Detect which cell encompasses the target text, then output its (X, Y) center coordinate. 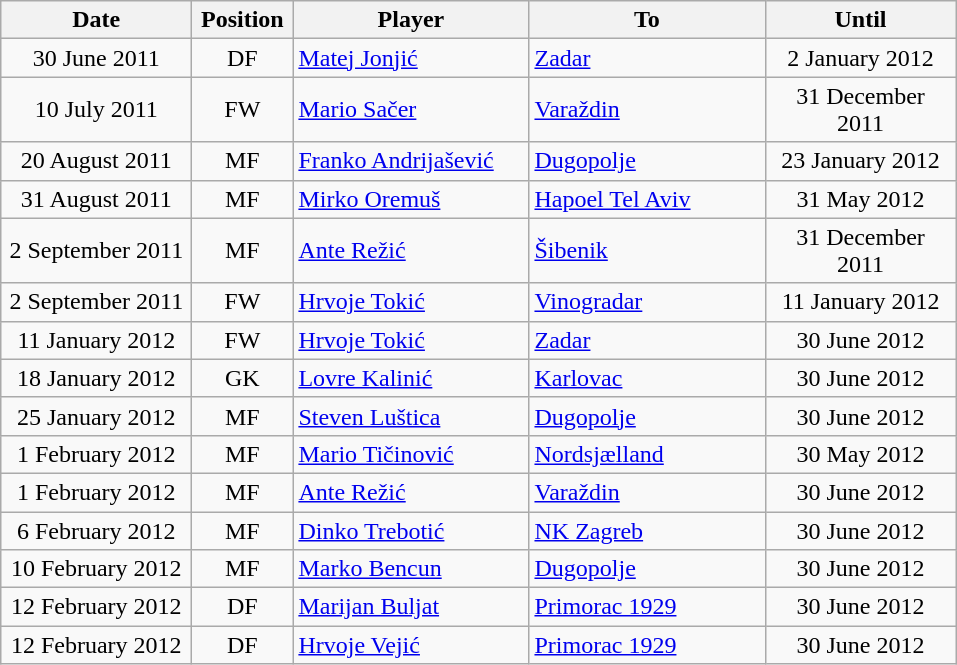
25 January 2012 (96, 416)
23 January 2012 (860, 161)
GK (242, 378)
Date (96, 20)
20 August 2011 (96, 161)
10 February 2012 (96, 569)
To (647, 20)
Nordsjælland (647, 454)
2 January 2012 (860, 58)
Steven Luštica (411, 416)
Matej Jonjić (411, 58)
31 May 2012 (860, 199)
Hrvoje Vejić (411, 645)
Karlovac (647, 378)
Vinogradar (647, 302)
18 January 2012 (96, 378)
31 August 2011 (96, 199)
10 July 2011 (96, 110)
Lovre Kalinić (411, 378)
30 May 2012 (860, 454)
Šibenik (647, 250)
Marko Bencun (411, 569)
Until (860, 20)
Marijan Buljat (411, 607)
Mario Sačer (411, 110)
NK Zagreb (647, 531)
Dinko Trebotić (411, 531)
Player (411, 20)
Position (242, 20)
Mario Tičinović (411, 454)
30 June 2011 (96, 58)
6 February 2012 (96, 531)
Franko Andrijašević (411, 161)
Hapoel Tel Aviv (647, 199)
Mirko Oremuš (411, 199)
